Return [X, Y] of the center of cell containing provided text 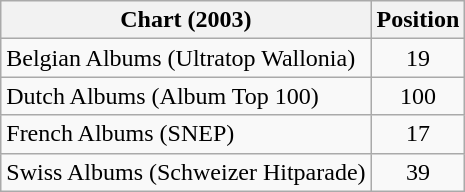
French Albums (SNEP) [186, 134]
Belgian Albums (Ultratop Wallonia) [186, 58]
19 [418, 58]
Position [418, 20]
Chart (2003) [186, 20]
100 [418, 96]
Swiss Albums (Schweizer Hitparade) [186, 172]
Dutch Albums (Album Top 100) [186, 96]
17 [418, 134]
39 [418, 172]
